For the text-containing cell, return its midpoint in [x, y] coordinate format. 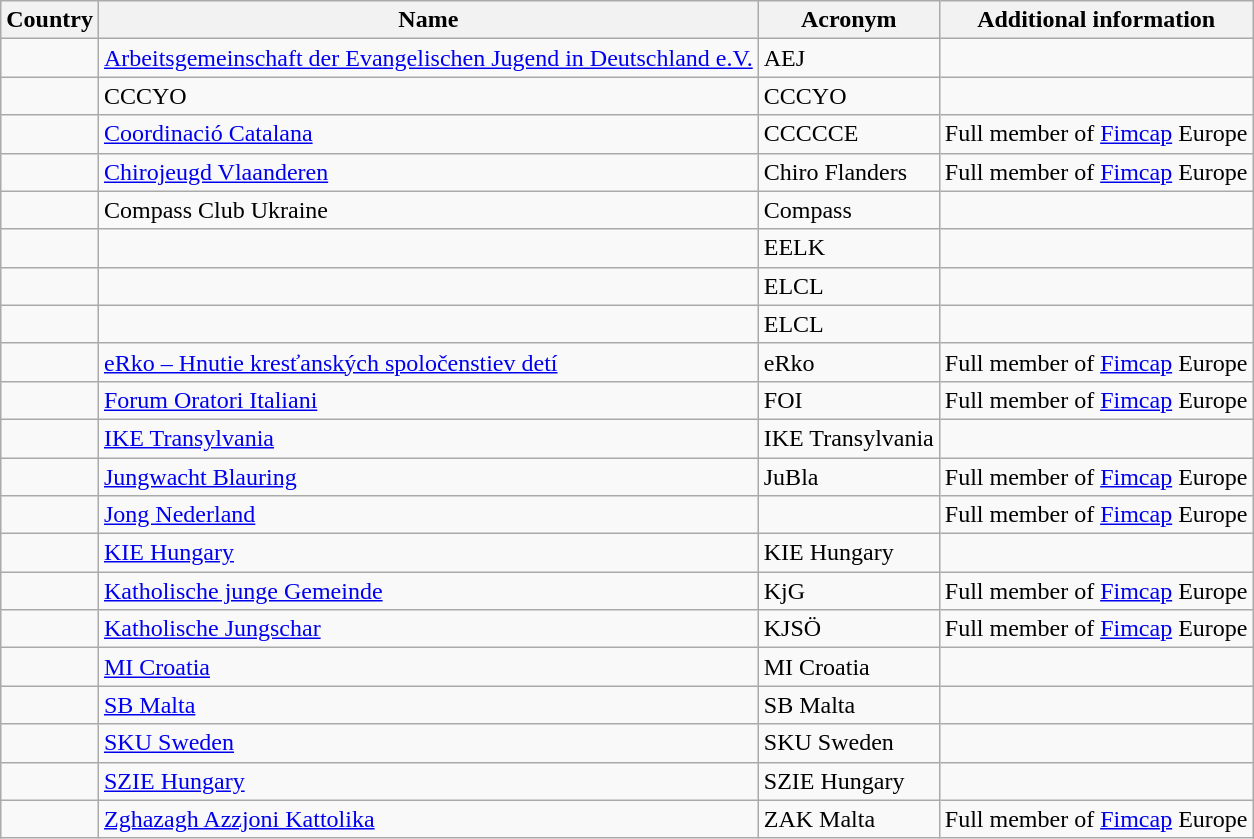
Katholische junge Gemeinde [428, 591]
Acronym [848, 20]
Arbeitsgemeinschaft der Evangelischen Jugend in Deutschland e.V. [428, 58]
Zghazagh Azzjoni Kattolika [428, 819]
EELK [848, 248]
CCCCCE [848, 134]
Compass [848, 210]
JuBla [848, 477]
KJSÖ [848, 629]
FOI [848, 400]
Katholische Jungschar [428, 629]
Name [428, 20]
eRko [848, 362]
Chiro Flanders [848, 172]
Coordinació Catalana [428, 134]
eRko – Hnutie kresťanských spoločenstiev detí [428, 362]
Additional information [1096, 20]
Country [50, 20]
Forum Oratori Italiani [428, 400]
AEJ [848, 58]
Chirojeugd Vlaanderen [428, 172]
Compass Club Ukraine [428, 210]
KjG [848, 591]
Jong Nederland [428, 515]
ZAK Malta [848, 819]
Jungwacht Blauring [428, 477]
